Scan for the cell matching the given text and deliver its [x, y] coordinate at center. 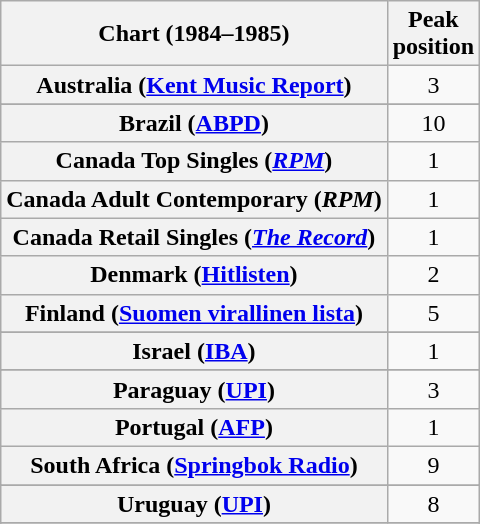
Peak position [433, 34]
Uruguay (UPI) [194, 503]
Canada Retail Singles (The Record) [194, 237]
Israel (IBA) [194, 351]
South Africa (Springbok Radio) [194, 465]
Brazil (ABPD) [194, 123]
Denmark (Hitlisten) [194, 275]
5 [433, 313]
8 [433, 503]
9 [433, 465]
Canada Adult Contemporary (RPM) [194, 199]
Chart (1984–1985) [194, 34]
Australia (Kent Music Report) [194, 85]
Finland (Suomen virallinen lista) [194, 313]
2 [433, 275]
10 [433, 123]
Paraguay (UPI) [194, 389]
Portugal (AFP) [194, 427]
Canada Top Singles (RPM) [194, 161]
